Search for the cell housing the specified text and yield its [x, y] center coordinate. 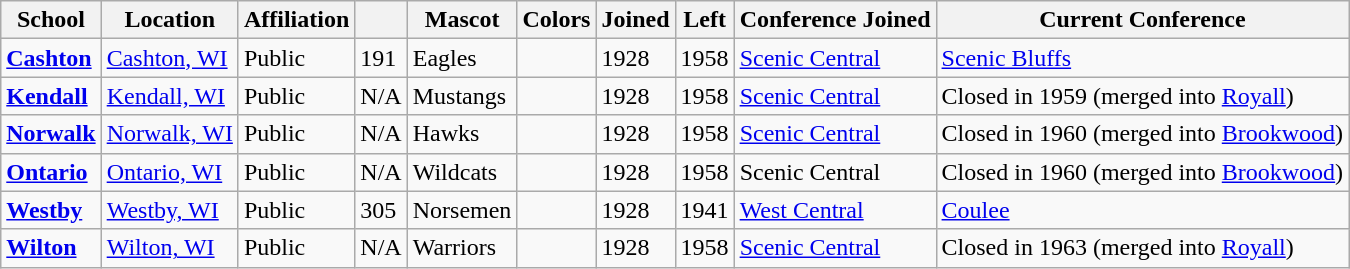
Closed in 1959 (merged into Royall) [1142, 96]
305 [381, 210]
Ontario [51, 172]
Warriors [462, 248]
Eagles [462, 58]
Affiliation [296, 20]
1941 [704, 210]
Ontario, WI [170, 172]
Location [170, 20]
Colors [556, 20]
Wilton [51, 248]
Cashton, WI [170, 58]
Current Conference [1142, 20]
Wilton, WI [170, 248]
Westby [51, 210]
Kendall, WI [170, 96]
West Central [835, 210]
Mustangs [462, 96]
Westby, WI [170, 210]
Scenic Bluffs [1142, 58]
Kendall [51, 96]
Cashton [51, 58]
Wildcats [462, 172]
School [51, 20]
Joined [636, 20]
Left [704, 20]
Norsemen [462, 210]
Coulee [1142, 210]
191 [381, 58]
Mascot [462, 20]
Norwalk, WI [170, 134]
Closed in 1963 (merged into Royall) [1142, 248]
Norwalk [51, 134]
Hawks [462, 134]
Conference Joined [835, 20]
